Return the [X, Y] coordinate for the center point of the cell that contains the specified text.  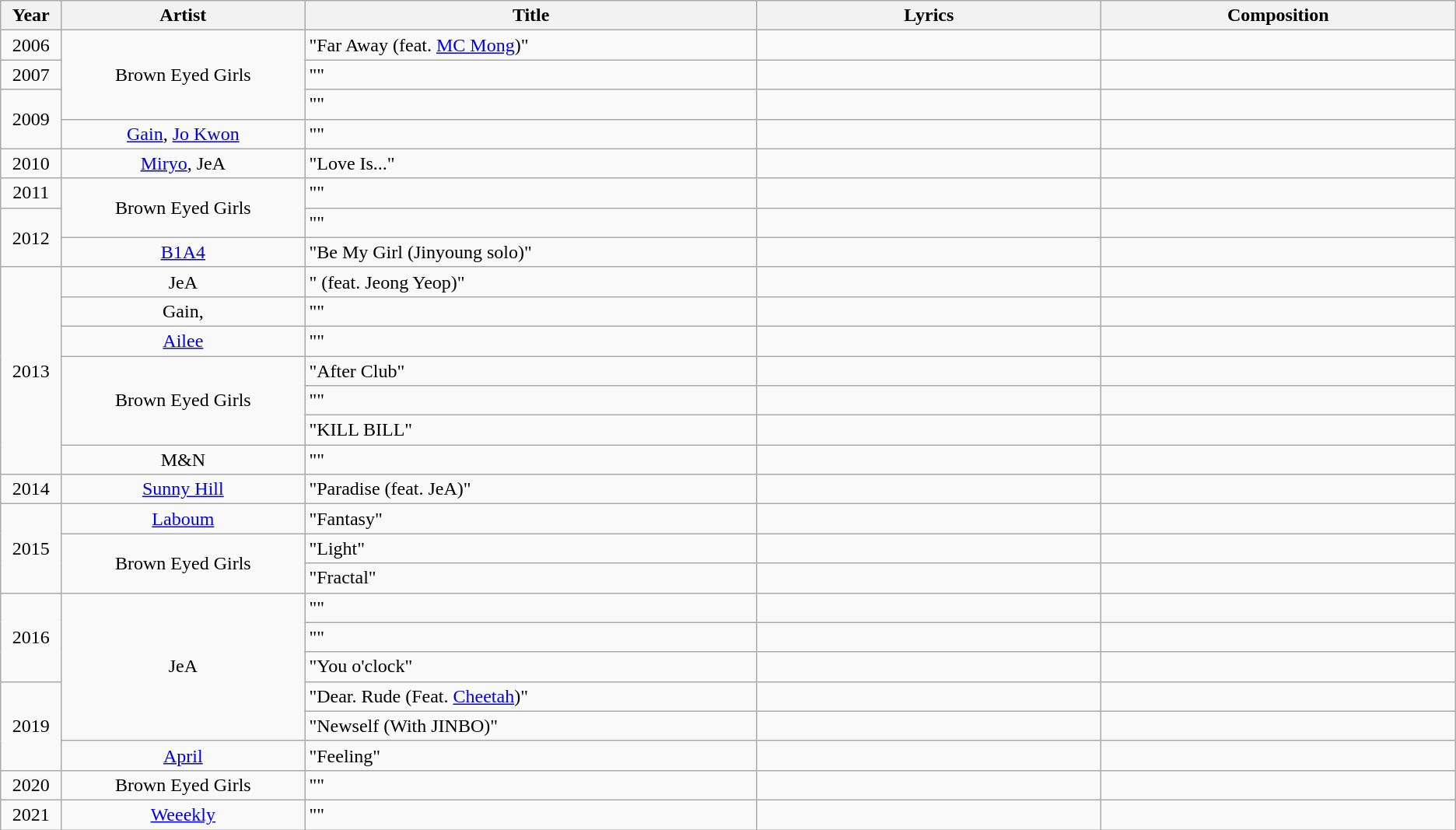
"Light" [531, 548]
2020 [31, 785]
Artist [184, 16]
"After Club" [531, 371]
Sunny Hill [184, 489]
2012 [31, 237]
"Fantasy" [531, 519]
2021 [31, 814]
2016 [31, 637]
"Far Away (feat. MC Mong)" [531, 45]
2019 [31, 726]
Ailee [184, 341]
"KILL BILL" [531, 430]
Composition [1278, 16]
Weeekly [184, 814]
Miryo, JeA [184, 163]
B1A4 [184, 252]
" (feat. Jeong Yeop)" [531, 282]
M&N [184, 460]
2007 [31, 75]
2013 [31, 370]
Lyrics [929, 16]
Laboum [184, 519]
"Love Is..." [531, 163]
2010 [31, 163]
2014 [31, 489]
"Fractal" [531, 578]
Gain, Jo Kwon [184, 134]
2015 [31, 548]
Year [31, 16]
"You o'clock" [531, 667]
"Newself (With JINBO)" [531, 726]
"Be My Girl (Jinyoung solo)" [531, 252]
Title [531, 16]
"Dear. Rude (Feat. Cheetah)" [531, 696]
"Feeling" [531, 755]
2011 [31, 193]
"Paradise (feat. JeA)" [531, 489]
2006 [31, 45]
April [184, 755]
Gain, [184, 311]
2009 [31, 119]
